From the cell containing the given text, extract its center point as [X, Y] coordinate. 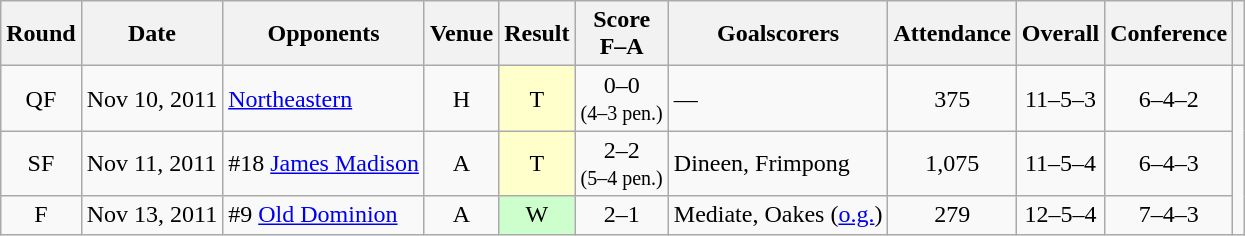
11–5–4 [1060, 164]
Nov 11, 2011 [152, 164]
2–1 [622, 215]
6–4–3 [1169, 164]
375 [952, 98]
Goalscorers [778, 34]
2–2(5–4 pen.) [622, 164]
— [778, 98]
Mediate, Oakes (o.g.) [778, 215]
H [461, 98]
QF [41, 98]
Round [41, 34]
Result [537, 34]
7–4–3 [1169, 215]
1,075 [952, 164]
12–5–4 [1060, 215]
279 [952, 215]
Dineen, Frimpong [778, 164]
Attendance [952, 34]
Date [152, 34]
11–5–3 [1060, 98]
Northeastern [324, 98]
SF [41, 164]
0–0(4–3 pen.) [622, 98]
Nov 10, 2011 [152, 98]
F [41, 215]
Conference [1169, 34]
Nov 13, 2011 [152, 215]
#18 James Madison [324, 164]
Venue [461, 34]
ScoreF–A [622, 34]
6–4–2 [1169, 98]
#9 Old Dominion [324, 215]
W [537, 215]
Opponents [324, 34]
Overall [1060, 34]
